From the cell containing the given text, extract its center point as [x, y] coordinate. 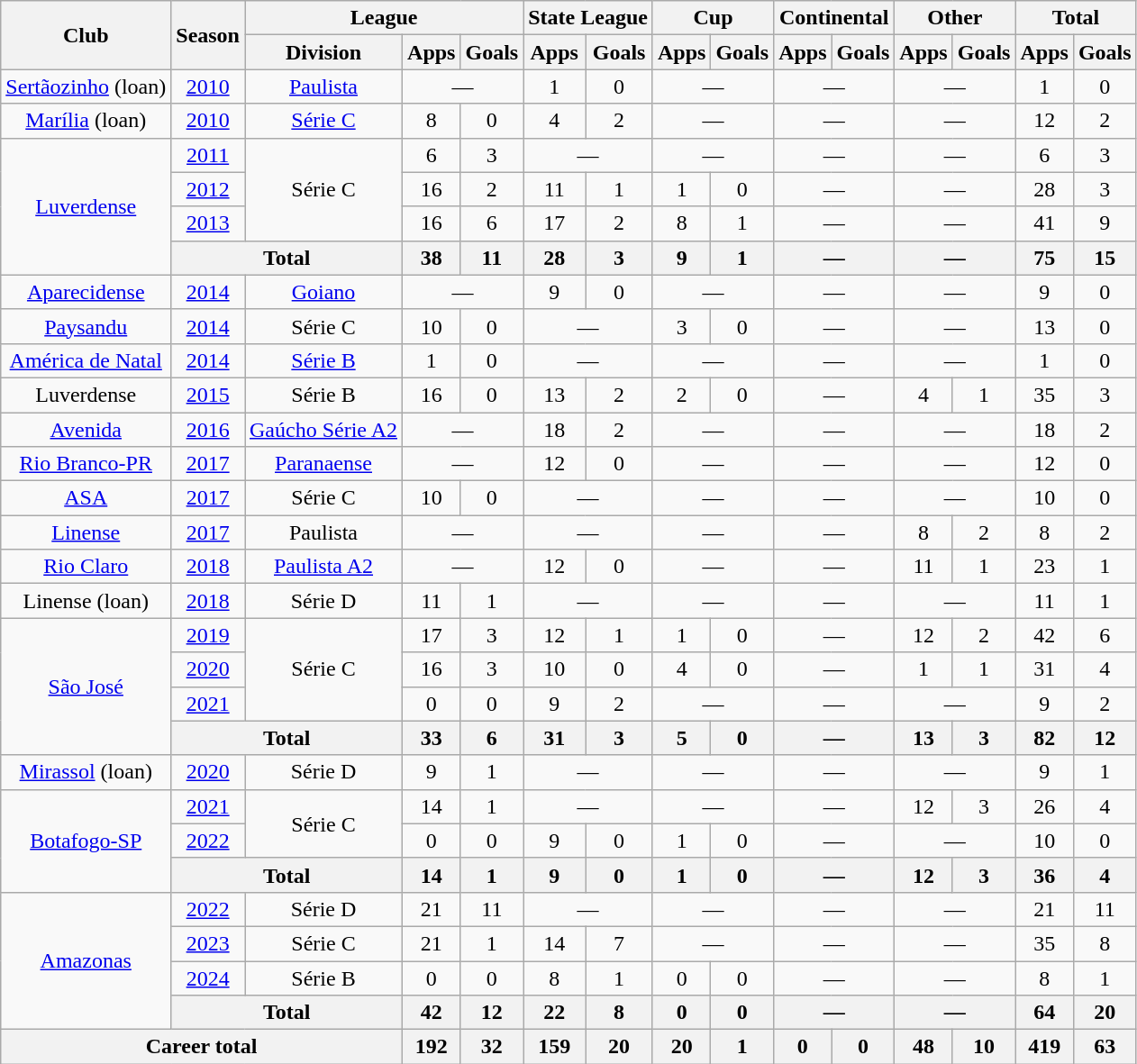
33 [432, 738]
63 [1105, 1047]
São José [86, 687]
América de Natal [86, 360]
Sertãozinho (loan) [86, 86]
22 [555, 1013]
Gaúcho Série A2 [324, 430]
Amazonas [86, 960]
Aparecidense [86, 292]
2016 [208, 430]
Botafogo-SP [86, 841]
419 [1044, 1047]
Avenida [86, 430]
Club [86, 35]
192 [432, 1047]
2013 [208, 223]
Goiano [324, 292]
Division [324, 52]
Rio Branco-PR [86, 464]
38 [432, 258]
82 [1044, 738]
2015 [208, 395]
2019 [208, 635]
Mirassol (loan) [86, 772]
Rio Claro [86, 567]
23 [1044, 567]
Linense [86, 532]
2023 [208, 943]
Paysandu [86, 326]
48 [923, 1047]
Season [208, 35]
Marília (loan) [86, 121]
League [384, 18]
Other [955, 18]
Continental [834, 18]
75 [1044, 258]
32 [492, 1047]
41 [1044, 223]
159 [555, 1047]
2012 [208, 189]
Linense (loan) [86, 601]
5 [681, 738]
2024 [208, 978]
15 [1105, 258]
26 [1044, 806]
Paranaense [324, 464]
36 [1044, 875]
64 [1044, 1013]
State League [588, 18]
2011 [208, 155]
Cup [713, 18]
ASA [86, 498]
Paulista A2 [324, 567]
Career total [202, 1047]
7 [620, 943]
